Locate the cell with the specified text and output its [X, Y] center coordinate. 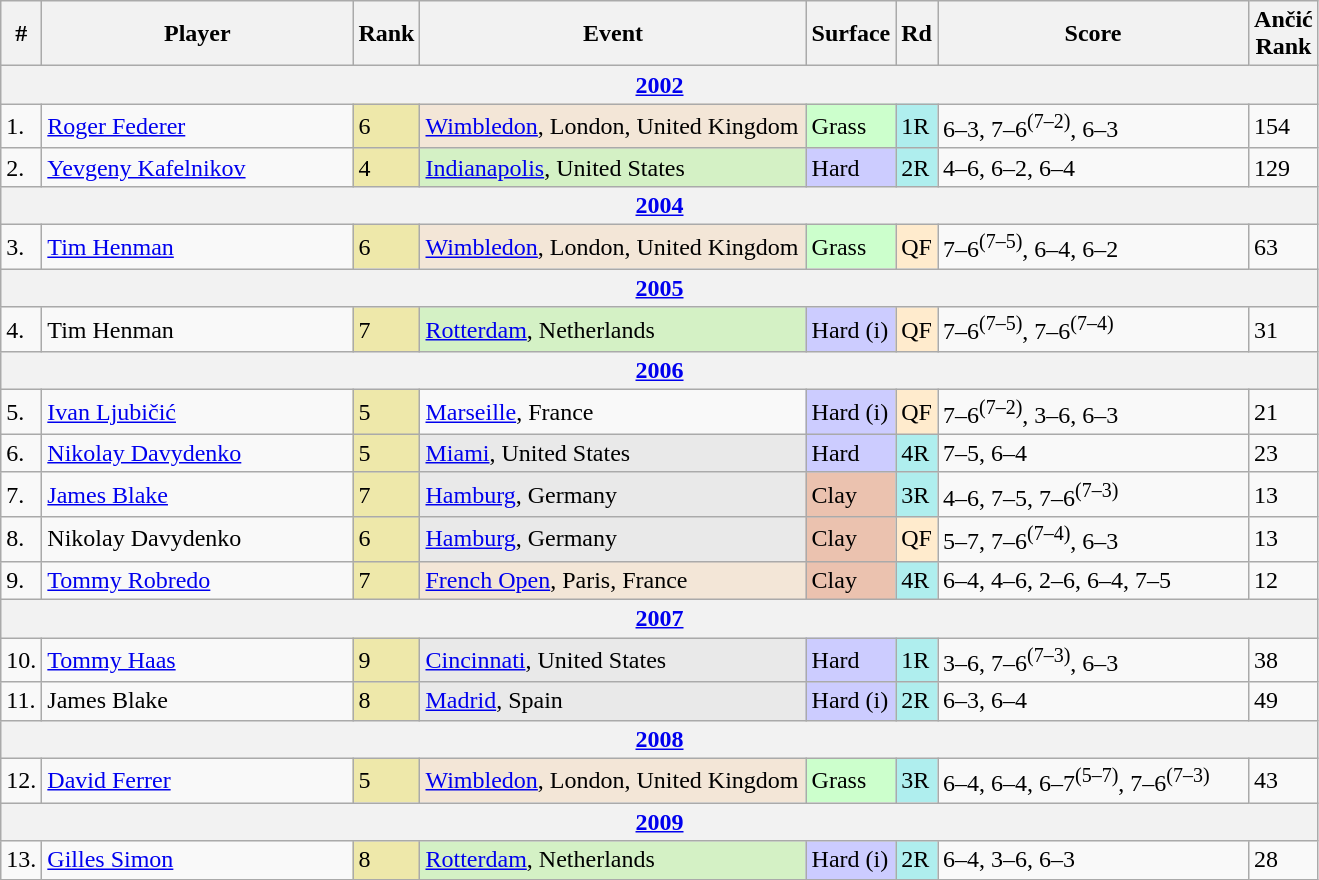
Player [198, 34]
Surface [851, 34]
Gilles Simon [198, 860]
6–4, 3–6, 6–3 [1094, 860]
129 [1284, 167]
28 [1284, 860]
7–5, 6–4 [1094, 453]
French Open, Paris, France [613, 581]
63 [1284, 248]
6. [22, 453]
154 [1284, 126]
4–6, 6–2, 6–4 [1094, 167]
23 [1284, 453]
4. [22, 330]
8. [22, 540]
7–6(7–2), 3–6, 6–3 [1094, 412]
2008 [660, 739]
Indianapolis, United States [613, 167]
1. [22, 126]
38 [1284, 660]
Rank [386, 34]
31 [1284, 330]
6–3, 6–4 [1094, 701]
Yevgeny Kafelnikov [198, 167]
AnčićRank [1284, 34]
2009 [660, 822]
21 [1284, 412]
9. [22, 581]
Cincinnati, United States [613, 660]
12 [1284, 581]
David Ferrer [198, 780]
12. [22, 780]
2. [22, 167]
3–6, 7–6(7–3), 6–3 [1094, 660]
Madrid, Spain [613, 701]
6–3, 7–6(7–2), 6–3 [1094, 126]
2007 [660, 619]
Roger Federer [198, 126]
Tommy Robredo [198, 581]
Score [1094, 34]
2004 [660, 205]
10. [22, 660]
Tommy Haas [198, 660]
43 [1284, 780]
13. [22, 860]
2002 [660, 85]
3. [22, 248]
7–6(7–5), 6–4, 6–2 [1094, 248]
5–7, 7–6(7–4), 6–3 [1094, 540]
Rd [917, 34]
7–6(7–5), 7–6(7–4) [1094, 330]
49 [1284, 701]
4 [386, 167]
5. [22, 412]
9 [386, 660]
7. [22, 494]
# [22, 34]
2005 [660, 288]
6–4, 6–4, 6–7(5–7), 7–6(7–3) [1094, 780]
Miami, United States [613, 453]
Event [613, 34]
6–4, 4–6, 2–6, 6–4, 7–5 [1094, 581]
2006 [660, 371]
11. [22, 701]
4–6, 7–5, 7–6(7–3) [1094, 494]
Ivan Ljubičić [198, 412]
Marseille, France [613, 412]
